Scan for the cell matching the given text and deliver its (X, Y) coordinate at center. 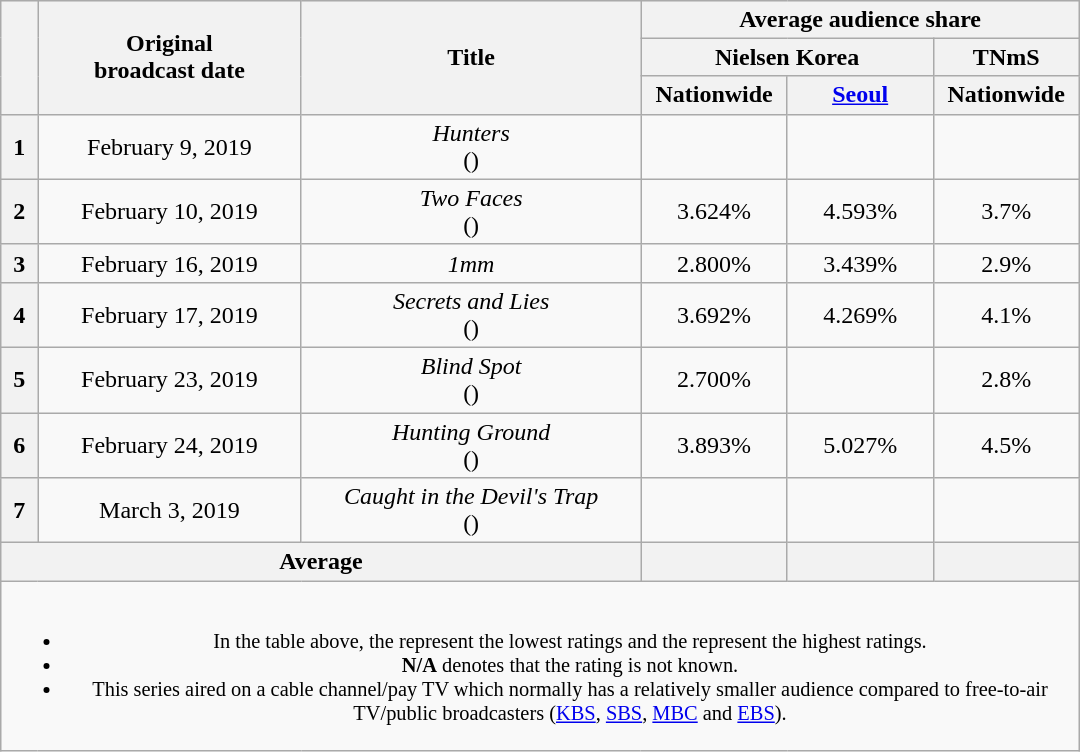
March 3, 2019 (170, 510)
TNmS (1006, 57)
3.893% (714, 444)
February 9, 2019 (170, 146)
Seoul (860, 95)
2 (20, 212)
2.800% (714, 263)
3 (20, 263)
3.624% (714, 212)
Caught in the Devil's Trap() (471, 510)
3.692% (714, 314)
7 (20, 510)
2.9% (1006, 263)
Title (471, 57)
February 16, 2019 (170, 263)
Secrets and Lies() (471, 314)
1mm (471, 263)
4.5% (1006, 444)
1 (20, 146)
Originalbroadcast date (170, 57)
5 (20, 380)
February 10, 2019 (170, 212)
February 23, 2019 (170, 380)
Average (321, 562)
3.439% (860, 263)
Blind Spot() (471, 380)
6 (20, 444)
2.8% (1006, 380)
4.269% (860, 314)
Two Faces() (471, 212)
Average audience share (860, 19)
February 24, 2019 (170, 444)
Nielsen Korea (787, 57)
Hunters() (471, 146)
5.027% (860, 444)
4.1% (1006, 314)
Hunting Ground() (471, 444)
4.593% (860, 212)
February 17, 2019 (170, 314)
2.700% (714, 380)
4 (20, 314)
3.7% (1006, 212)
